From the cell containing the given text, extract its center point as [x, y] coordinate. 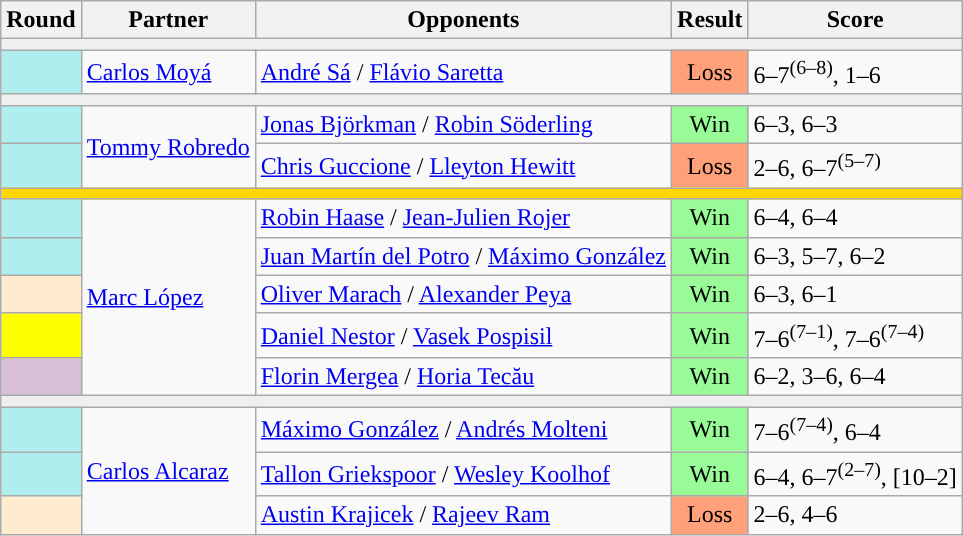
Tallon Griekspoor / Wesley Koolhof [463, 474]
Chris Guccione / Lleyton Hewitt [463, 166]
7–6(7–1), 7–6(7–4) [855, 336]
6–3, 5–7, 6–2 [855, 256]
Juan Martín del Potro / Máximo González [463, 256]
Tommy Robredo [168, 146]
Carlos Alcaraz [168, 470]
Jonas Björkman / Robin Söderling [463, 124]
6–4, 6–7(2–7), [10–2] [855, 474]
Opponents [463, 20]
Partner [168, 20]
Carlos Moyá [168, 72]
2–6, 4–6 [855, 515]
Daniel Nestor / Vasek Pospisil [463, 336]
Austin Krajicek / Rajeev Ram [463, 515]
7–6(7–4), 6–4 [855, 430]
Florin Mergea / Horia Tecău [463, 377]
André Sá / Flávio Saretta [463, 72]
6–4, 6–4 [855, 218]
Result [710, 20]
Score [855, 20]
6–2, 3–6, 6–4 [855, 377]
6–7(6–8), 1–6 [855, 72]
2–6, 6–7(5–7) [855, 166]
Marc López [168, 298]
Oliver Marach / Alexander Peya [463, 294]
Máximo González / Andrés Molteni [463, 430]
Robin Haase / Jean-Julien Rojer [463, 218]
6–3, 6–1 [855, 294]
Round [41, 20]
6–3, 6–3 [855, 124]
